Provide the [X, Y] coordinate of the cell's center where the given text is located.  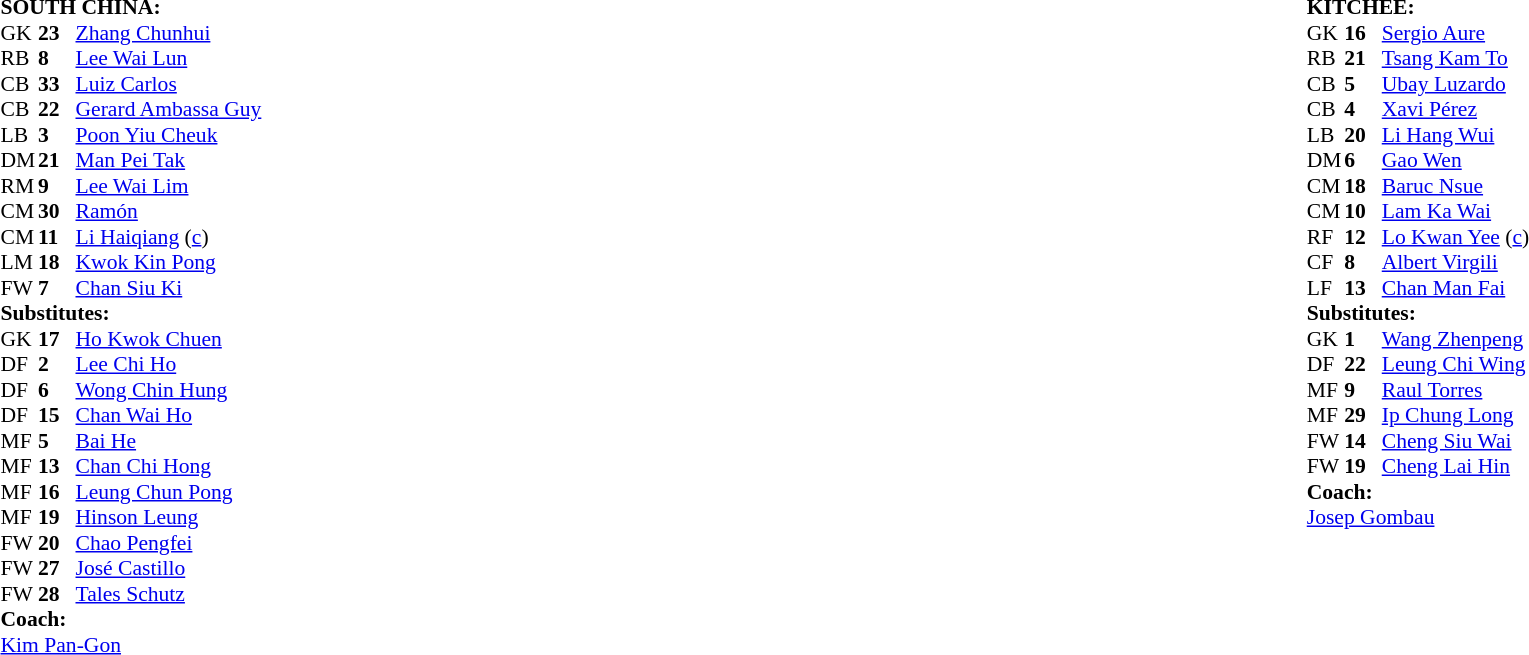
Tsang Kam To [1456, 59]
José Castillo [169, 569]
27 [57, 569]
29 [1363, 415]
Zhang Chunhui [169, 33]
Gerard Ambassa Guy [169, 109]
Man Pei Tak [169, 161]
Hinson Leung [169, 517]
Chan Chi Hong [169, 467]
Josep Gombau [1418, 517]
Lam Ka Wai [1456, 211]
RM [19, 186]
2 [57, 365]
10 [1363, 211]
Bai He [169, 441]
RF [1326, 237]
1 [1363, 339]
Lee Wai Lun [169, 59]
Ho Kwok Chuen [169, 339]
Albert Virgili [1456, 263]
Baruc Nsue [1456, 186]
LF [1326, 288]
Wong Chin Hung [169, 390]
28 [57, 594]
33 [57, 84]
Li Haiqiang (c) [169, 237]
Luiz Carlos [169, 84]
Lo Kwan Yee (c) [1456, 237]
12 [1363, 237]
Ip Chung Long [1456, 415]
Ramón [169, 211]
Xavi Pérez [1456, 109]
Wang Zhenpeng [1456, 339]
Chao Pengfei [169, 543]
LM [19, 263]
Cheng Siu Wai [1456, 441]
23 [57, 33]
Poon Yiu Cheuk [169, 135]
17 [57, 339]
Chan Siu Ki [169, 288]
Chan Wai Ho [169, 415]
Chan Man Fai [1456, 288]
Ubay Luzardo [1456, 84]
Lee Chi Ho [169, 365]
15 [57, 415]
Li Hang Wui [1456, 135]
11 [57, 237]
3 [57, 135]
Raul Torres [1456, 390]
Gao Wen [1456, 161]
Cheng Lai Hin [1456, 467]
14 [1363, 441]
Tales Schutz [169, 594]
Leung Chun Pong [169, 492]
Sergio Aure [1456, 33]
Kwok Kin Pong [169, 263]
Leung Chi Wing [1456, 365]
4 [1363, 109]
30 [57, 211]
7 [57, 288]
Lee Wai Lim [169, 186]
CF [1326, 263]
